For the text-containing cell, return its midpoint in (X, Y) coordinate format. 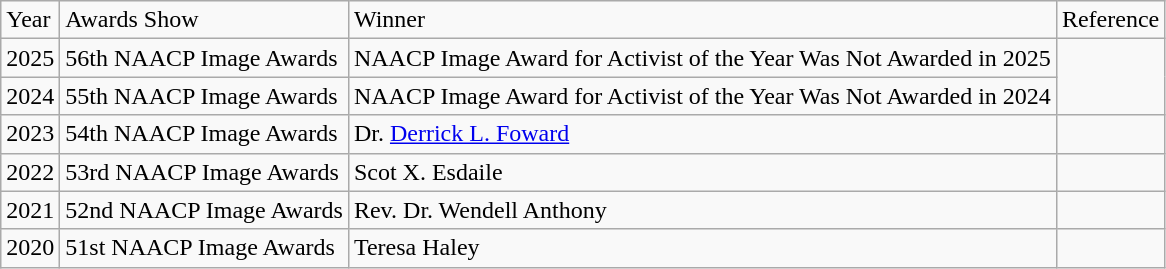
53rd NAACP Image Awards (204, 172)
Awards Show (204, 20)
NAACP Image Award for Activist of the Year Was Not Awarded in 2024 (702, 96)
2020 (30, 248)
55th NAACP Image Awards (204, 96)
2024 (30, 96)
NAACP Image Award for Activist of the Year Was Not Awarded in 2025 (702, 58)
2021 (30, 210)
Winner (702, 20)
Scot X. Esdaile (702, 172)
51st NAACP Image Awards (204, 248)
2022 (30, 172)
Reference (1110, 20)
2025 (30, 58)
Rev. Dr. Wendell Anthony (702, 210)
Teresa Haley (702, 248)
56th NAACP Image Awards (204, 58)
Dr. Derrick L. Foward (702, 134)
2023 (30, 134)
54th NAACP Image Awards (204, 134)
52nd NAACP Image Awards (204, 210)
Year (30, 20)
